Find where the given text appears and provide that cell's center as (X, Y) coordinate. 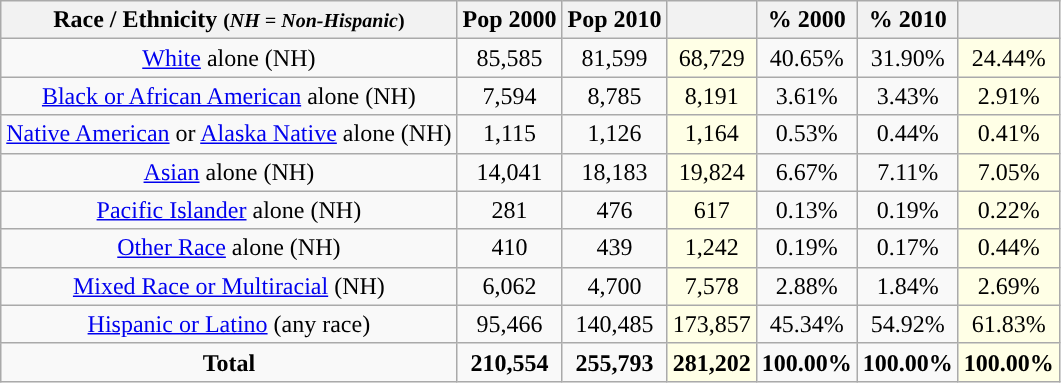
24.44% (1008, 58)
140,485 (614, 324)
0.17% (908, 248)
40.65% (806, 58)
31.90% (908, 58)
255,793 (614, 362)
Asian alone (NH) (229, 172)
% 2010 (908, 20)
6.67% (806, 172)
281,202 (712, 362)
0.13% (806, 210)
White alone (NH) (229, 58)
173,857 (712, 324)
0.22% (1008, 210)
7,594 (510, 96)
% 2000 (806, 20)
0.41% (1008, 134)
210,554 (510, 362)
1,242 (712, 248)
1,115 (510, 134)
2.69% (1008, 286)
4,700 (614, 286)
Mixed Race or Multiracial (NH) (229, 286)
281 (510, 210)
Total (229, 362)
3.43% (908, 96)
Black or African American alone (NH) (229, 96)
410 (510, 248)
7.05% (1008, 172)
2.91% (1008, 96)
6,062 (510, 286)
68,729 (712, 58)
45.34% (806, 324)
61.83% (1008, 324)
Race / Ethnicity (NH = Non-Hispanic) (229, 20)
1,126 (614, 134)
54.92% (908, 324)
85,585 (510, 58)
18,183 (614, 172)
19,824 (712, 172)
Other Race alone (NH) (229, 248)
Native American or Alaska Native alone (NH) (229, 134)
3.61% (806, 96)
Pop 2000 (510, 20)
Pop 2010 (614, 20)
8,191 (712, 96)
0.53% (806, 134)
8,785 (614, 96)
1.84% (908, 286)
14,041 (510, 172)
7.11% (908, 172)
439 (614, 248)
617 (712, 210)
95,466 (510, 324)
476 (614, 210)
Pacific Islander alone (NH) (229, 210)
7,578 (712, 286)
81,599 (614, 58)
Hispanic or Latino (any race) (229, 324)
2.88% (806, 286)
1,164 (712, 134)
